Extract the [X, Y] coordinate from the center of the cell holding the provided text.  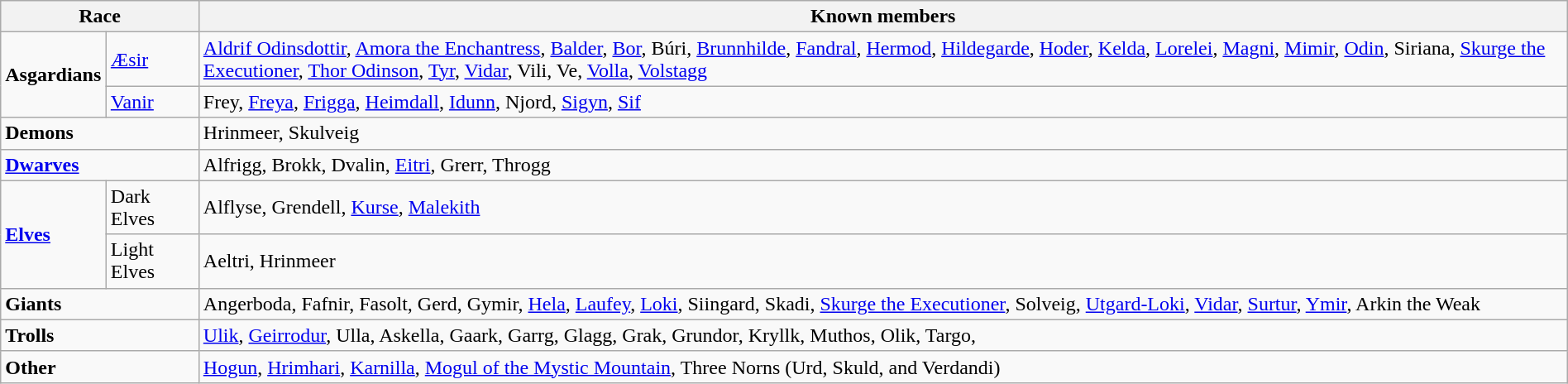
Elves [54, 234]
Dark Elves [152, 207]
Alfrigg, Brokk, Dvalin, Eitri, Grerr, Throgg [883, 165]
Demons [100, 133]
Trolls [100, 335]
Known members [883, 17]
Hogun, Hrimhari, Karnilla, Mogul of the Mystic Mountain, Three Norns (Urd, Skuld, and Verdandi) [883, 367]
Giants [100, 304]
Aeltri, Hrinmeer [883, 262]
Æsir [152, 60]
Race [100, 17]
Hrinmeer, Skulveig [883, 133]
Other [100, 367]
Frey, Freya, Frigga, Heimdall, Idunn, Njord, Sigyn, Sif [883, 102]
Asgardians [54, 74]
Ulik, Geirrodur, Ulla, Askella, Gaark, Garrg, Glagg, Grak, Grundor, Kryllk, Muthos, Olik, Targo, [883, 335]
Light Elves [152, 262]
Dwarves [100, 165]
Vanir [152, 102]
Alflyse, Grendell, Kurse, Malekith [883, 207]
